Output the [X, Y] coordinate of the center of the cell containing the given text.  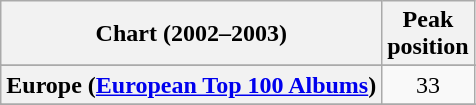
Europe (European Top 100 Albums) [192, 85]
33 [428, 85]
Peakposition [428, 34]
Chart (2002–2003) [192, 34]
